Scan for the cell matching the given text and deliver its (X, Y) coordinate at center. 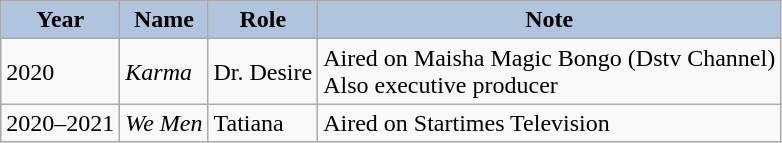
Note (550, 20)
Role (263, 20)
2020–2021 (60, 123)
Year (60, 20)
Karma (164, 72)
Aired on Startimes Television (550, 123)
Name (164, 20)
Aired on Maisha Magic Bongo (Dstv Channel)Also executive producer (550, 72)
Tatiana (263, 123)
We Men (164, 123)
2020 (60, 72)
Dr. Desire (263, 72)
